Locate the cell with the specified text and output its (x, y) center coordinate. 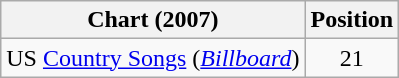
Position (352, 20)
Chart (2007) (153, 20)
US Country Songs (Billboard) (153, 58)
21 (352, 58)
